From the cell containing the given text, extract its center point as [X, Y] coordinate. 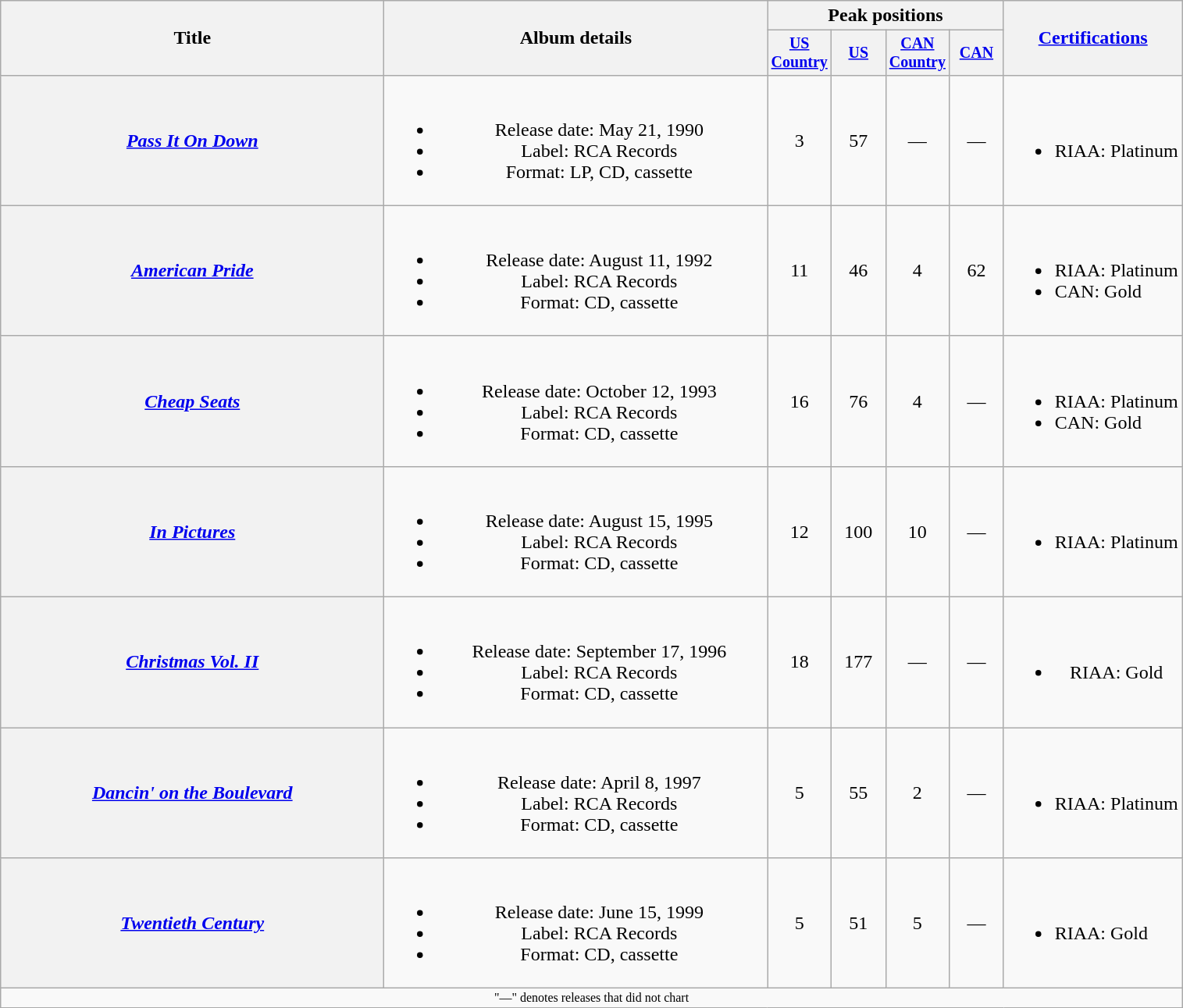
100 [859, 531]
"—" denotes releases that did not chart [592, 998]
CAN [976, 53]
Album details [576, 38]
76 [859, 401]
Release date: October 12, 1993Label: RCA RecordsFormat: CD, cassette [576, 401]
62 [976, 270]
Christmas Vol. II [192, 662]
Peak positions [885, 16]
Release date: September 17, 1996Label: RCA RecordsFormat: CD, cassette [576, 662]
11 [800, 270]
In Pictures [192, 531]
3 [800, 141]
Dancin' on the Boulevard [192, 793]
51 [859, 923]
46 [859, 270]
Release date: August 15, 1995Label: RCA RecordsFormat: CD, cassette [576, 531]
Release date: May 21, 1990Label: RCA RecordsFormat: LP, CD, cassette [576, 141]
Twentieth Century [192, 923]
177 [859, 662]
Release date: April 8, 1997Label: RCA RecordsFormat: CD, cassette [576, 793]
US [859, 53]
12 [800, 531]
Release date: August 11, 1992Label: RCA RecordsFormat: CD, cassette [576, 270]
55 [859, 793]
CAN Country [918, 53]
57 [859, 141]
Title [192, 38]
Certifications [1093, 38]
Release date: June 15, 1999Label: RCA RecordsFormat: CD, cassette [576, 923]
16 [800, 401]
18 [800, 662]
Pass It On Down [192, 141]
American Pride [192, 270]
Cheap Seats [192, 401]
10 [918, 531]
US Country [800, 53]
2 [918, 793]
